Extract the [X, Y] coordinate from the center of the cell holding the provided text.  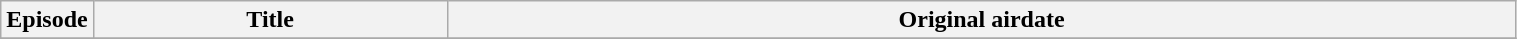
Episode [47, 20]
Original airdate [982, 20]
Title [270, 20]
